Detect which cell encompasses the target text, then output its [x, y] center coordinate. 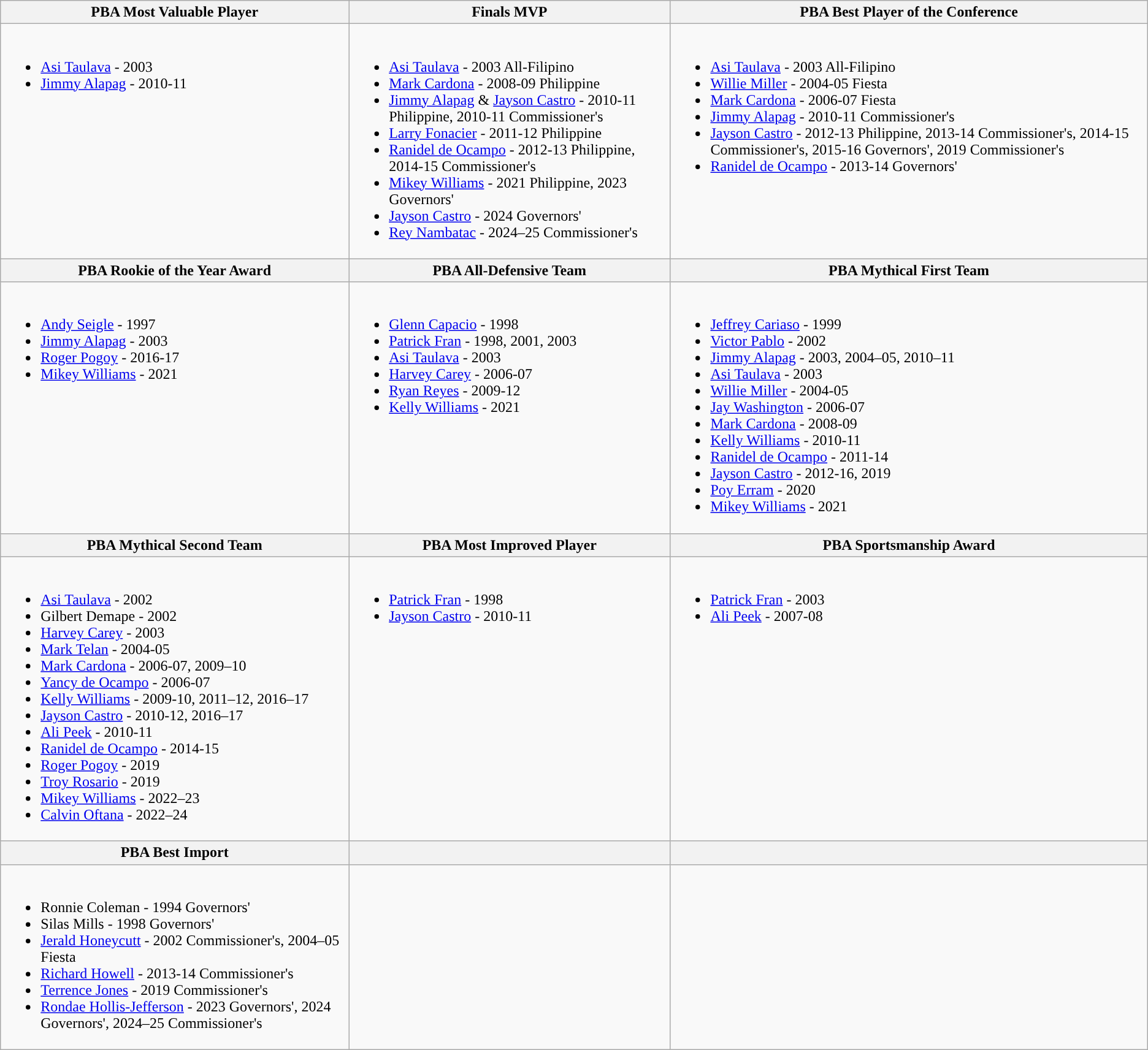
PBA Most Improved Player [510, 545]
Finals MVP [510, 12]
PBA Best Import [175, 853]
PBA Rookie of the Year Award [175, 270]
Patrick Fran - 2003Ali Peek - 2007-08 [909, 699]
Glenn Capacio - 1998Patrick Fran - 1998, 2001, 2003Asi Taulava - 2003Harvey Carey - 2006-07Ryan Reyes - 2009-12Kelly Williams - 2021 [510, 408]
Andy Seigle - 1997Jimmy Alapag - 2003Roger Pogoy - 2016-17Mikey Williams - 2021 [175, 408]
PBA Best Player of the Conference [909, 12]
PBA Mythical Second Team [175, 545]
PBA All-Defensive Team [510, 270]
PBA Most Valuable Player [175, 12]
PBA Sportsmanship Award [909, 545]
Asi Taulava - 2003Jimmy Alapag - 2010-11 [175, 141]
PBA Mythical First Team [909, 270]
Patrick Fran - 1998Jayson Castro - 2010-11 [510, 699]
